Identify which cell holds the provided text, then report its [X, Y] central coordinate. 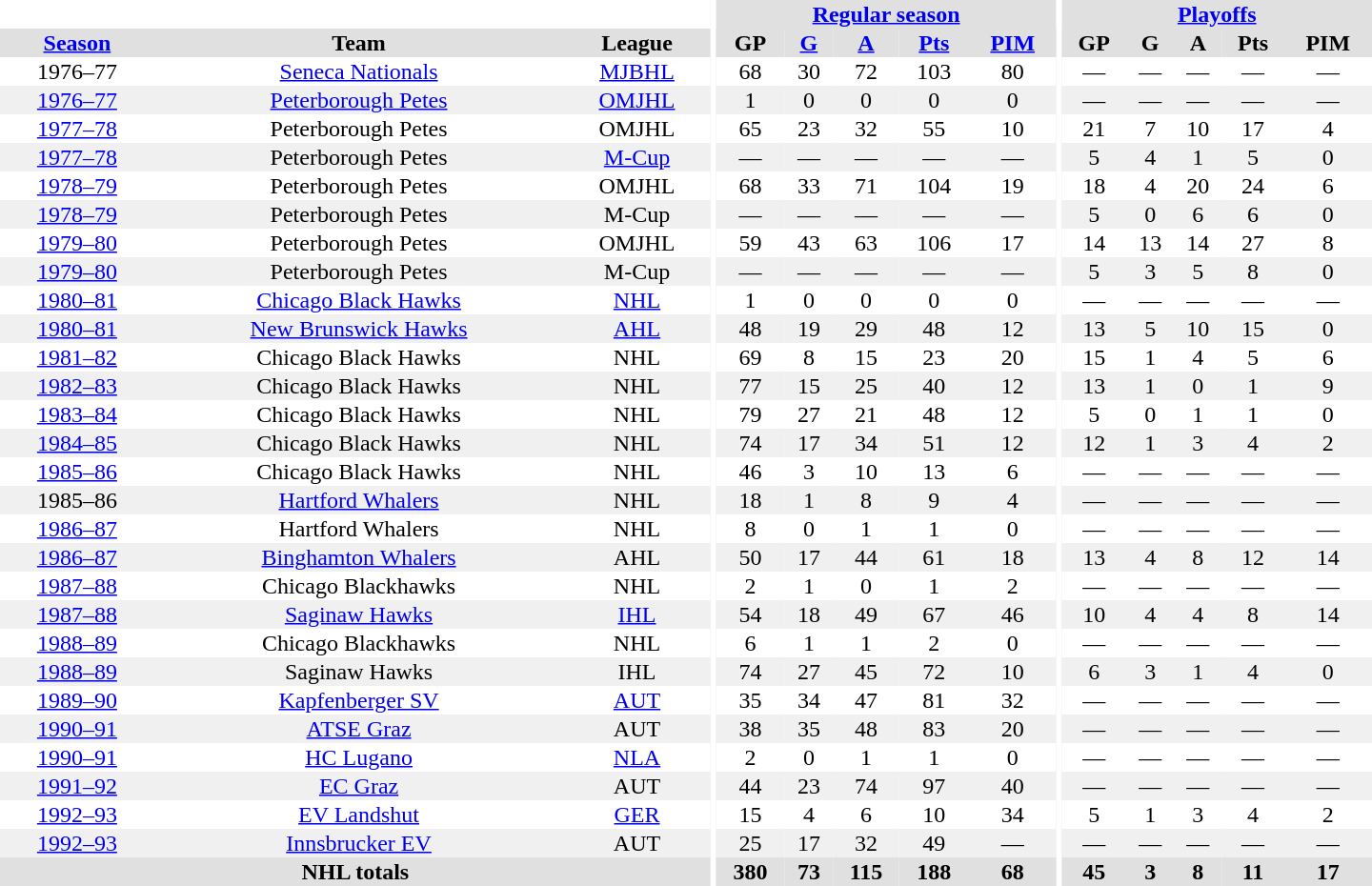
New Brunswick Hawks [359, 329]
33 [809, 186]
80 [1013, 71]
30 [809, 71]
47 [866, 700]
Playoffs [1217, 14]
NLA [636, 757]
1981–82 [77, 357]
MJBHL [636, 71]
ATSE Graz [359, 729]
Seneca Nationals [359, 71]
League [636, 43]
Binghamton Whalers [359, 557]
38 [751, 729]
11 [1252, 872]
71 [866, 186]
HC Lugano [359, 757]
188 [934, 872]
43 [809, 243]
24 [1252, 186]
EV Landshut [359, 815]
65 [751, 129]
106 [934, 243]
GER [636, 815]
1984–85 [77, 443]
1983–84 [77, 414]
55 [934, 129]
Kapfenberger SV [359, 700]
1991–92 [77, 786]
29 [866, 329]
Team [359, 43]
Season [77, 43]
Regular season [886, 14]
73 [809, 872]
61 [934, 557]
77 [751, 386]
115 [866, 872]
69 [751, 357]
81 [934, 700]
380 [751, 872]
7 [1150, 129]
63 [866, 243]
104 [934, 186]
Innsbrucker EV [359, 843]
51 [934, 443]
1982–83 [77, 386]
EC Graz [359, 786]
50 [751, 557]
67 [934, 614]
54 [751, 614]
83 [934, 729]
79 [751, 414]
103 [934, 71]
97 [934, 786]
1989–90 [77, 700]
NHL totals [355, 872]
59 [751, 243]
